Find where the given text appears and provide that cell's center as (x, y) coordinate. 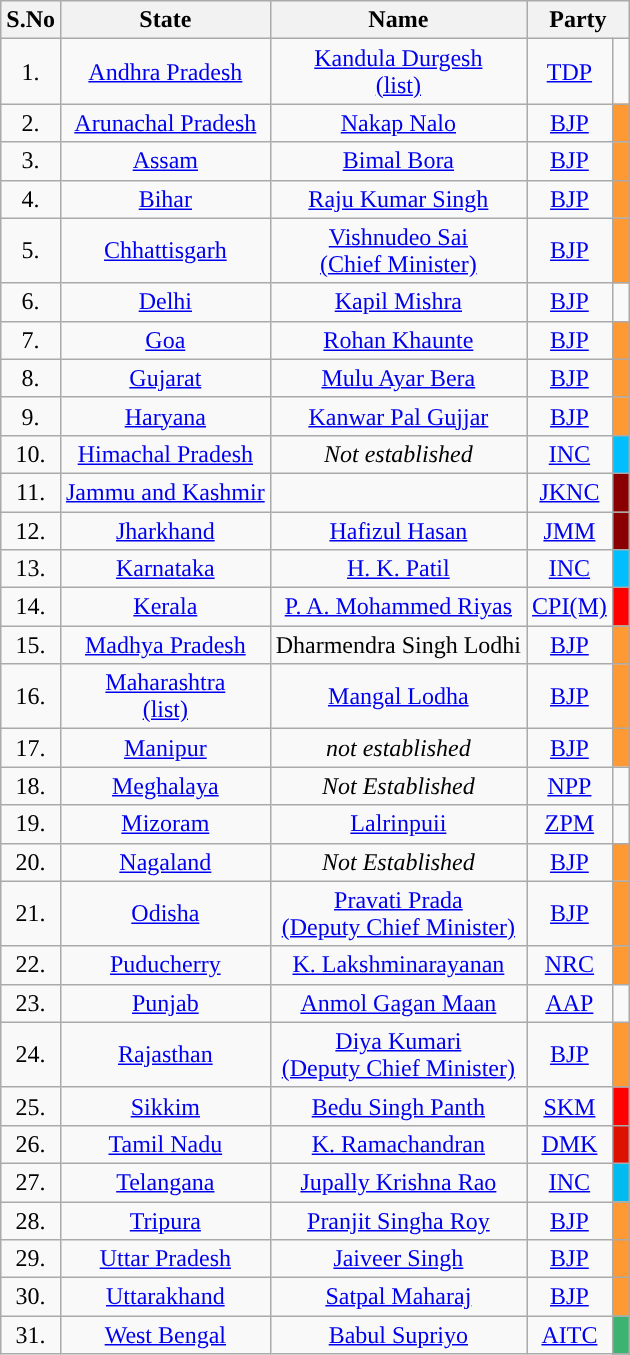
Name (398, 20)
Raju Kumar Singh (398, 199)
JKNC (570, 492)
31. (31, 1335)
Sikkim (165, 1106)
Jupally Krishna Rao (398, 1182)
18. (31, 786)
JMM (570, 531)
Delhi (165, 302)
SKM (570, 1106)
Jammu and Kashmir (165, 492)
AAP (570, 1003)
TDP (570, 72)
15. (31, 645)
28. (31, 1221)
Meghalaya (165, 786)
13. (31, 569)
State (165, 20)
CPI(M) (570, 607)
12. (31, 531)
16. (31, 696)
DMK (570, 1144)
23. (31, 1003)
Nagaland (165, 862)
10. (31, 454)
30. (31, 1297)
AITC (570, 1335)
Pravati Prada(Deputy Chief Minister) (398, 914)
24. (31, 1054)
K. Lakshminarayanan (398, 965)
Madhya Pradesh (165, 645)
27. (31, 1182)
Karnataka (165, 569)
8. (31, 378)
Gujarat (165, 378)
Arunachal Pradesh (165, 123)
9. (31, 416)
25. (31, 1106)
Puducherry (165, 965)
29. (31, 1259)
20. (31, 862)
Tripura (165, 1221)
Kerala (165, 607)
Bedu Singh Panth (398, 1106)
Himachal Pradesh (165, 454)
Uttarakhand (165, 1297)
7. (31, 340)
Manipur (165, 748)
Mizoram (165, 824)
K. Ramachandran (398, 1144)
not established (398, 748)
Kanwar Pal Gujjar (398, 416)
1. (31, 72)
21. (31, 914)
ZPM (570, 824)
Rajasthan (165, 1054)
2. (31, 123)
West Bengal (165, 1335)
Lalrinpuii (398, 824)
NRC (570, 965)
Nakap Nalo (398, 123)
Diya Kumari(Deputy Chief Minister) (398, 1054)
P. A. Mohammed Riyas (398, 607)
Bimal Bora (398, 161)
Kapil Mishra (398, 302)
Uttar Pradesh (165, 1259)
19. (31, 824)
Dharmendra Singh Lodhi (398, 645)
Babul Supriyo (398, 1335)
4. (31, 199)
11. (31, 492)
Andhra Pradesh (165, 72)
Maharashtra(list) (165, 696)
Jharkhand (165, 531)
H. K. Patil (398, 569)
Bihar (165, 199)
14. (31, 607)
Chhattisgarh (165, 250)
Kandula Durgesh(list) (398, 72)
Goa (165, 340)
Anmol Gagan Maan (398, 1003)
26. (31, 1144)
Telangana (165, 1182)
6. (31, 302)
Jaiveer Singh (398, 1259)
NPP (570, 786)
Not established (398, 454)
17. (31, 748)
Hafizul Hasan (398, 531)
Assam (165, 161)
S.No (31, 20)
Tamil Nadu (165, 1144)
Rohan Khaunte (398, 340)
5. (31, 250)
Punjab (165, 1003)
Pranjit Singha Roy (398, 1221)
22. (31, 965)
Mangal Lodha (398, 696)
Party (578, 20)
Satpal Maharaj (398, 1297)
Haryana (165, 416)
Mulu Ayar Bera (398, 378)
Odisha (165, 914)
Vishnudeo Sai(Chief Minister) (398, 250)
3. (31, 161)
